Extract the [X, Y] coordinate from the center of the cell holding the provided text.  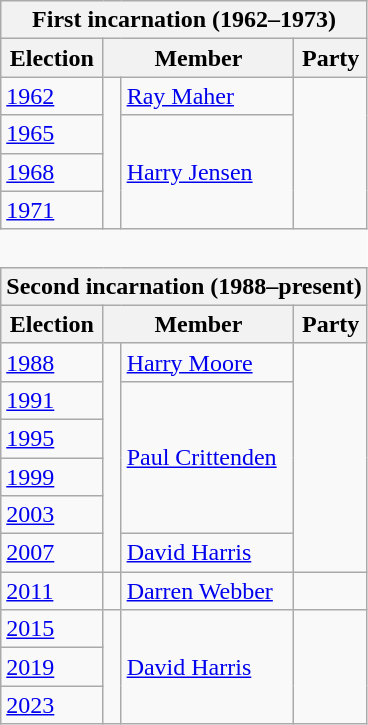
Paul Crittenden [208, 457]
1988 [52, 362]
2019 [52, 667]
Second incarnation (1988–present) [184, 286]
2003 [52, 515]
1999 [52, 477]
1965 [52, 134]
Darren Webber [208, 591]
1962 [52, 96]
2007 [52, 553]
1991 [52, 400]
2015 [52, 629]
Ray Maher [208, 96]
Harry Jensen [208, 172]
1995 [52, 438]
Harry Moore [208, 362]
First incarnation (1962–1973) [184, 20]
1971 [52, 210]
2023 [52, 705]
2011 [52, 591]
1968 [52, 172]
